Capture the cell that displays the provided text and extract its (X, Y) central coordinate. 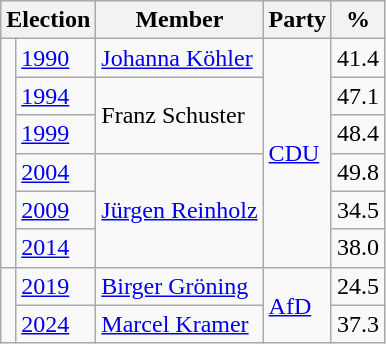
Member (180, 20)
Election (48, 20)
34.5 (358, 210)
1999 (56, 134)
Jürgen Reinholz (180, 210)
% (358, 20)
Party (297, 20)
Johanna Köhler (180, 58)
2009 (56, 210)
Franz Schuster (180, 115)
41.4 (358, 58)
48.4 (358, 134)
CDU (297, 153)
49.8 (358, 172)
2024 (56, 324)
1994 (56, 96)
AfD (297, 305)
38.0 (358, 248)
24.5 (358, 286)
37.3 (358, 324)
Birger Gröning (180, 286)
47.1 (358, 96)
2004 (56, 172)
2014 (56, 248)
2019 (56, 286)
1990 (56, 58)
Marcel Kramer (180, 324)
